Return the (X, Y) coordinate for the center point of the cell that contains the specified text.  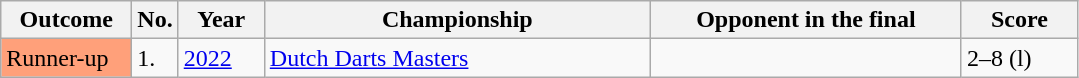
Runner-up (66, 58)
Dutch Darts Masters (457, 58)
Outcome (66, 20)
No. (155, 20)
Opponent in the final (806, 20)
Championship (457, 20)
2–8 (l) (1019, 58)
1. (155, 58)
2022 (221, 58)
Year (221, 20)
Score (1019, 20)
